Return [x, y] of the center of cell containing provided text 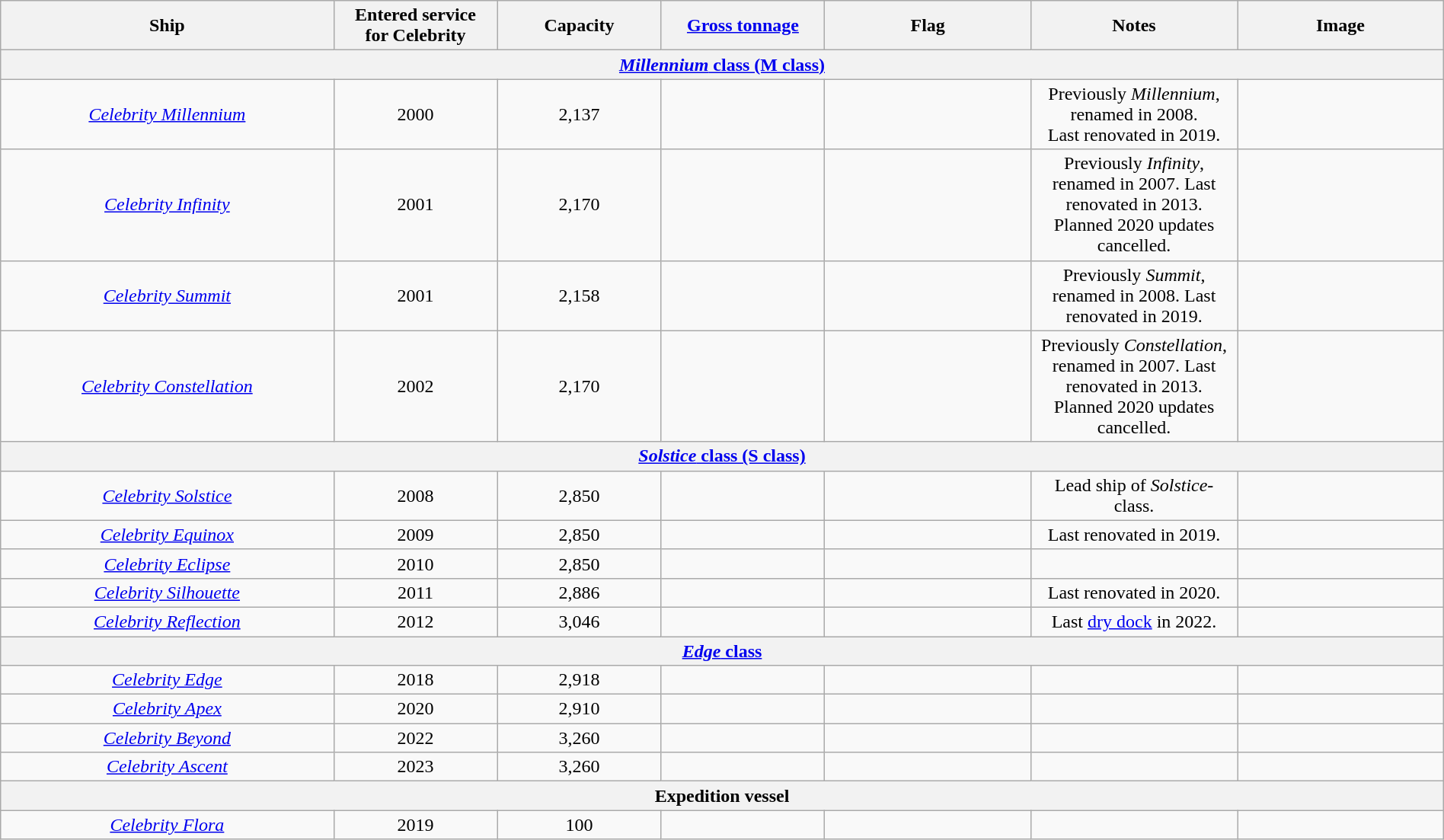
2,158 [579, 295]
Last renovated in 2019. [1133, 535]
Edge class [722, 651]
Solstice class (S class) [722, 456]
Celebrity Flora [168, 825]
Celebrity Equinox [168, 535]
Celebrity Silhouette [168, 592]
Last renovated in 2020. [1133, 592]
2,910 [579, 709]
2018 [416, 680]
Celebrity Beyond [168, 738]
2011 [416, 592]
Capacity [579, 26]
Celebrity Summit [168, 295]
Millennium class (M class) [722, 65]
Celebrity Reflection [168, 621]
Celebrity Apex [168, 709]
2022 [416, 738]
2020 [416, 709]
2002 [416, 386]
Celebrity Infinity [168, 205]
100 [579, 825]
Previously Summit, renamed in 2008. Last renovated in 2019. [1133, 295]
2008 [416, 495]
2023 [416, 767]
Previously Infinity, renamed in 2007. Last renovated in 2013. Planned 2020 updates cancelled. [1133, 205]
Celebrity Ascent [168, 767]
Celebrity Edge [168, 680]
Gross tonnage [743, 26]
2019 [416, 825]
Expedition vessel [722, 796]
Entered servicefor Celebrity [416, 26]
Previously Constellation, renamed in 2007. Last renovated in 2013. Planned 2020 updates cancelled. [1133, 386]
2010 [416, 564]
2,918 [579, 680]
Previously Millennium, renamed in 2008.Last renovated in 2019. [1133, 114]
3,046 [579, 621]
2012 [416, 621]
Ship [168, 26]
Image [1340, 26]
2,137 [579, 114]
Celebrity Constellation [168, 386]
Last dry dock in 2022. [1133, 621]
Celebrity Millennium [168, 114]
Flag [928, 26]
2009 [416, 535]
Lead ship of Solstice-class. [1133, 495]
Celebrity Solstice [168, 495]
2000 [416, 114]
Notes [1133, 26]
Celebrity Eclipse [168, 564]
2,886 [579, 592]
